Return [x, y] of the center of cell containing provided text 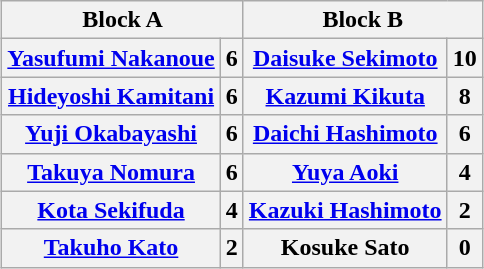
Block B [362, 20]
Yuji Okabayashi [111, 134]
0 [464, 248]
Daisuke Sekimoto [345, 58]
8 [464, 96]
Kazuki Hashimoto [345, 210]
Kosuke Sato [345, 248]
Yuya Aoki [345, 172]
Hideyoshi Kamitani [111, 96]
Takuho Kato [111, 248]
Kazumi Kikuta [345, 96]
Yasufumi Nakanoue [111, 58]
Block A [123, 20]
Kota Sekifuda [111, 210]
10 [464, 58]
Takuya Nomura [111, 172]
Daichi Hashimoto [345, 134]
